Identify which cell holds the provided text, then report its (X, Y) central coordinate. 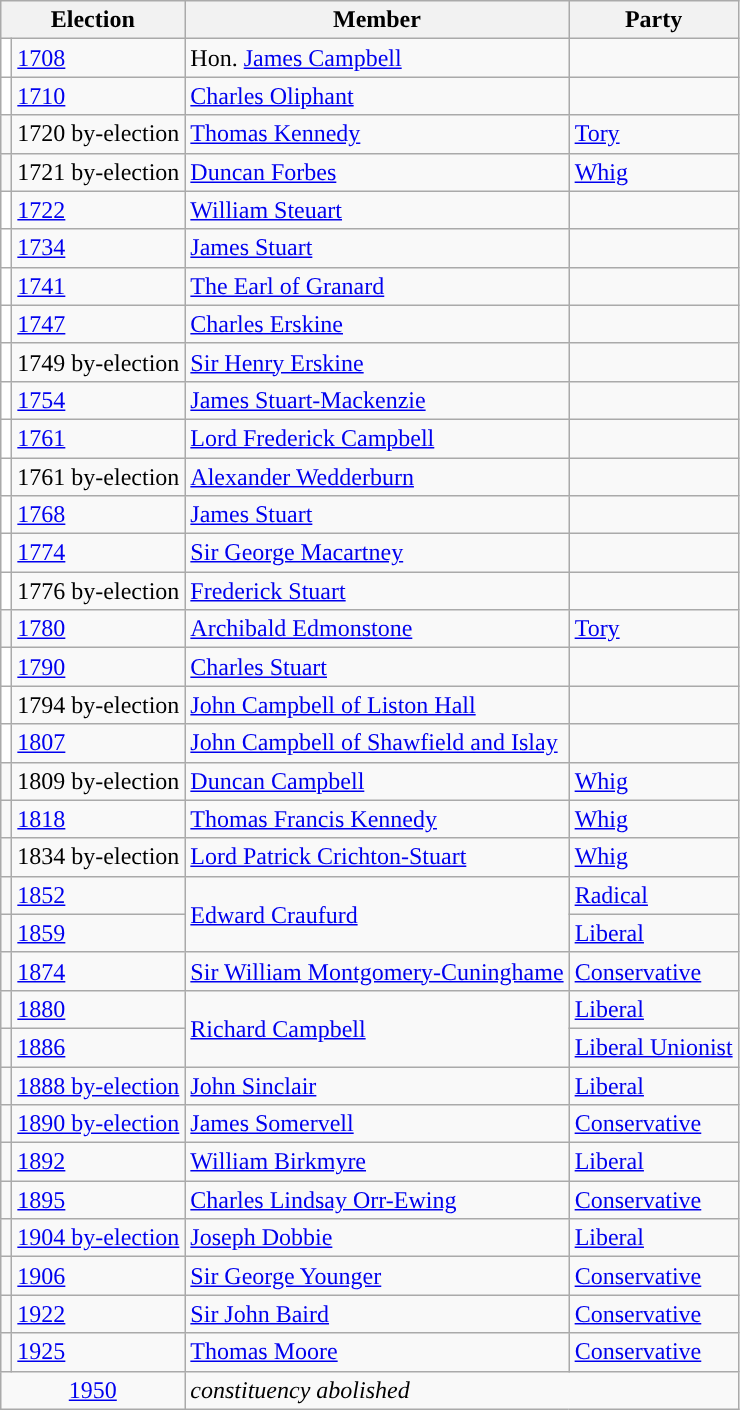
Election (93, 20)
1880 (98, 1009)
Lord Patrick Crichton-Stuart (377, 857)
Sir Henry Erskine (377, 362)
1776 by-election (98, 591)
1780 (98, 629)
Duncan Forbes (377, 172)
Party (654, 20)
Charles Erskine (377, 324)
1754 (98, 400)
James Somervell (377, 1124)
1774 (98, 553)
Sir William Montgomery-Cuninghame (377, 971)
1895 (98, 1200)
1734 (98, 248)
1904 by-election (98, 1238)
constituency abolished (462, 1390)
Charles Stuart (377, 667)
1747 (98, 324)
1886 (98, 1047)
1852 (98, 895)
1950 (93, 1390)
Joseph Dobbie (377, 1238)
John Sinclair (377, 1085)
William Steuart (377, 210)
1749 by-election (98, 362)
Thomas Moore (377, 1352)
1809 by-election (98, 781)
Hon. James Campbell (377, 58)
1794 by-election (98, 705)
Lord Frederick Campbell (377, 438)
1761 (98, 438)
Member (377, 20)
Sir George Macartney (377, 553)
Alexander Wedderburn (377, 477)
Sir George Younger (377, 1276)
1874 (98, 971)
1721 by-election (98, 172)
William Birkmyre (377, 1162)
Thomas Francis Kennedy (377, 819)
1818 (98, 819)
Edward Craufurd (377, 914)
James Stuart-Mackenzie (377, 400)
Liberal Unionist (654, 1047)
1890 by-election (98, 1124)
1859 (98, 933)
1834 by-election (98, 857)
1710 (98, 96)
1906 (98, 1276)
John Campbell of Shawfield and Islay (377, 743)
Frederick Stuart (377, 591)
Charles Oliphant (377, 96)
The Earl of Granard (377, 286)
1741 (98, 286)
John Campbell of Liston Hall (377, 705)
1720 by-election (98, 134)
1768 (98, 515)
Archibald Edmonstone (377, 629)
Duncan Campbell (377, 781)
Charles Lindsay Orr-Ewing (377, 1200)
1925 (98, 1352)
1807 (98, 743)
Radical (654, 895)
Richard Campbell (377, 1028)
1761 by-election (98, 477)
1922 (98, 1314)
Sir John Baird (377, 1314)
1790 (98, 667)
1722 (98, 210)
1708 (98, 58)
1888 by-election (98, 1085)
Thomas Kennedy (377, 134)
1892 (98, 1162)
